Search for the cell housing the specified text and yield its [x, y] center coordinate. 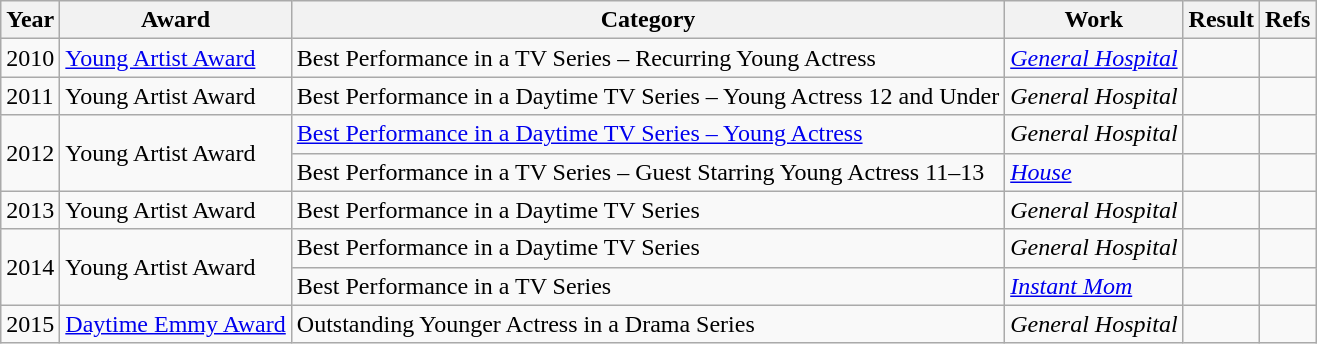
Best Performance in a Daytime TV Series – Young Actress 12 and Under [648, 96]
Daytime Emmy Award [176, 324]
2012 [30, 153]
2010 [30, 58]
House [1094, 172]
Best Performance in a Daytime TV Series – Young Actress [648, 134]
Result [1221, 20]
Best Performance in a TV Series – Guest Starring Young Actress 11–13 [648, 172]
2013 [30, 210]
Award [176, 20]
2015 [30, 324]
Best Performance in a TV Series [648, 286]
Refs [1287, 20]
Category [648, 20]
Outstanding Younger Actress in a Drama Series [648, 324]
Year [30, 20]
2011 [30, 96]
Work [1094, 20]
Instant Mom [1094, 286]
2014 [30, 267]
Best Performance in a TV Series – Recurring Young Actress [648, 58]
